Return the [x, y] coordinate for the center point of the cell that contains the specified text.  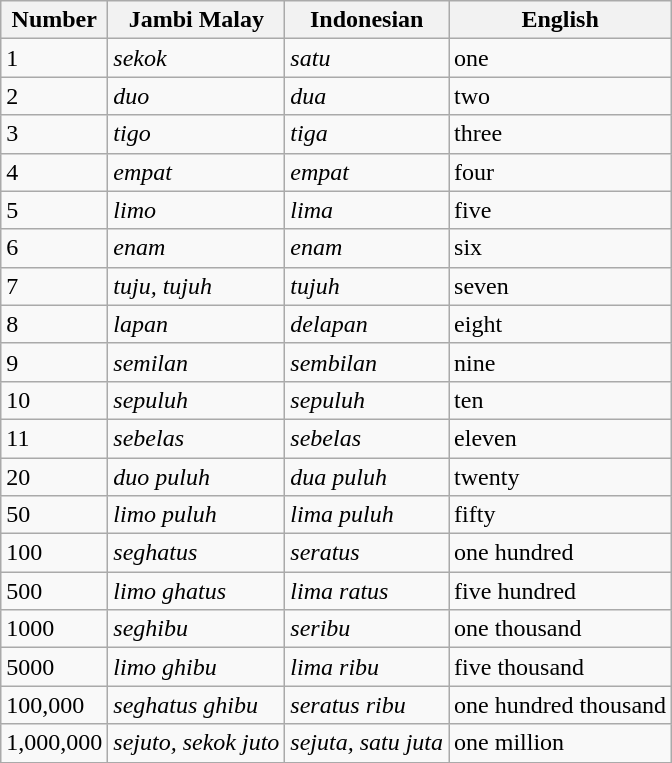
satu [367, 58]
twenty [560, 477]
1000 [54, 629]
limo ghatus [196, 591]
20 [54, 477]
lima ratus [367, 591]
one million [560, 743]
dua puluh [367, 477]
sekok [196, 58]
seghatus [196, 553]
eleven [560, 438]
one [560, 58]
limo ghibu [196, 667]
tujuh [367, 286]
lapan [196, 324]
seghibu [196, 629]
500 [54, 591]
lima ribu [367, 667]
ten [560, 400]
six [560, 248]
one hundred thousand [560, 705]
semilan [196, 362]
seven [560, 286]
two [560, 96]
three [560, 134]
limo puluh [196, 515]
seratus ribu [367, 705]
one hundred [560, 553]
five [560, 210]
limo [196, 210]
seribu [367, 629]
Number [54, 20]
tigo [196, 134]
1,000,000 [54, 743]
seratus [367, 553]
duo [196, 96]
Indonesian [367, 20]
English [560, 20]
Jambi Malay [196, 20]
seghatus ghibu [196, 705]
sembilan [367, 362]
50 [54, 515]
tuju, tujuh [196, 286]
lima [367, 210]
8 [54, 324]
one thousand [560, 629]
eight [560, 324]
4 [54, 172]
four [560, 172]
100 [54, 553]
3 [54, 134]
5 [54, 210]
dua [367, 96]
delapan [367, 324]
sejuta, satu juta [367, 743]
five thousand [560, 667]
7 [54, 286]
10 [54, 400]
6 [54, 248]
duo puluh [196, 477]
11 [54, 438]
2 [54, 96]
5000 [54, 667]
tiga [367, 134]
lima puluh [367, 515]
fifty [560, 515]
nine [560, 362]
sejuto, sekok juto [196, 743]
1 [54, 58]
9 [54, 362]
100,000 [54, 705]
five hundred [560, 591]
